Pinpoint the cell where the given text exists, returning its [X, Y] midpoint coordinate. 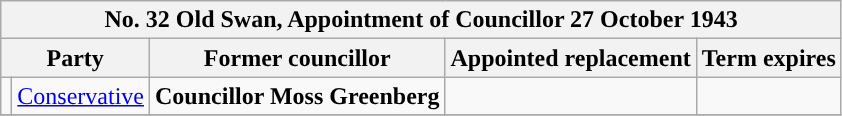
No. 32 Old Swan, Appointment of Councillor 27 October 1943 [422, 20]
Councillor Moss Greenberg [298, 96]
Conservative [81, 96]
Appointed replacement [570, 58]
Party [76, 58]
Term expires [768, 58]
Former councillor [298, 58]
